Determine the (X, Y) coordinate at the center of the cell enclosing the given text.  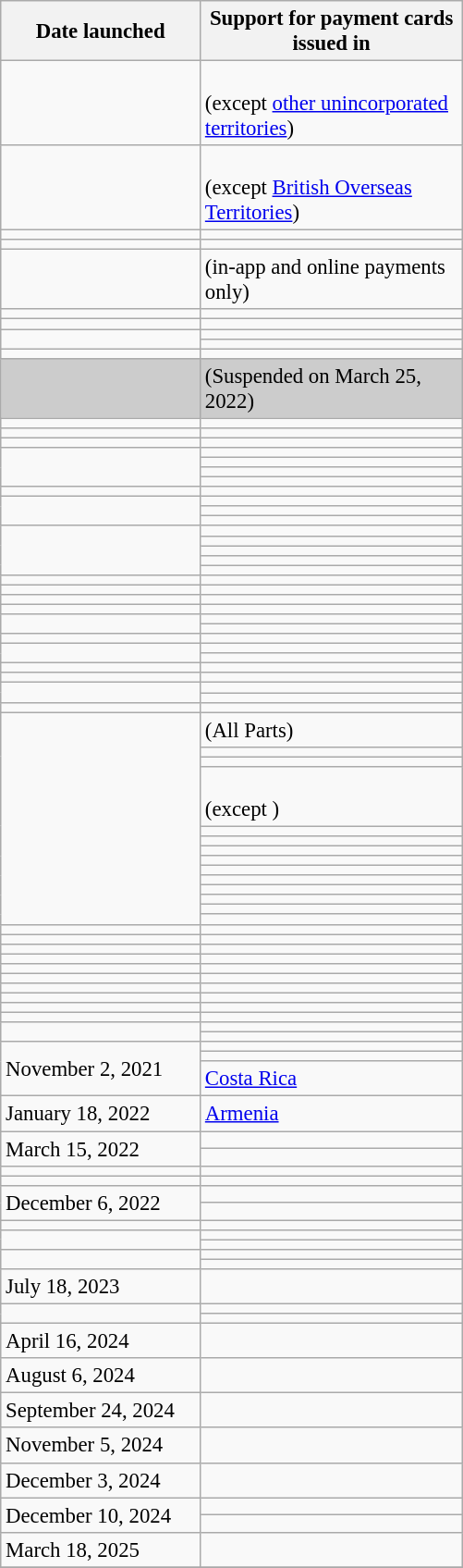
April 16, 2024 (101, 1341)
November 5, 2024 (101, 1446)
August 6, 2024 (101, 1376)
(in-app and online payments only) (332, 279)
July 18, 2023 (101, 1287)
March 18, 2025 (101, 1549)
January 18, 2022 (101, 1114)
November 2, 2021 (101, 1069)
(except ) (332, 797)
(except other unincorporated territories) (332, 104)
(All Parts) (332, 730)
(Suspended on March 25, 2022) (332, 389)
December 3, 2024 (101, 1480)
Date launched (101, 31)
Support for payment cards issued in (332, 31)
September 24, 2024 (101, 1411)
Armenia (332, 1114)
December 10, 2024 (101, 1515)
March 15, 2022 (101, 1149)
Costa Rica (332, 1080)
December 6, 2022 (101, 1203)
(except British Overseas Territories) (332, 188)
